Capture the cell that displays the provided text and extract its [x, y] central coordinate. 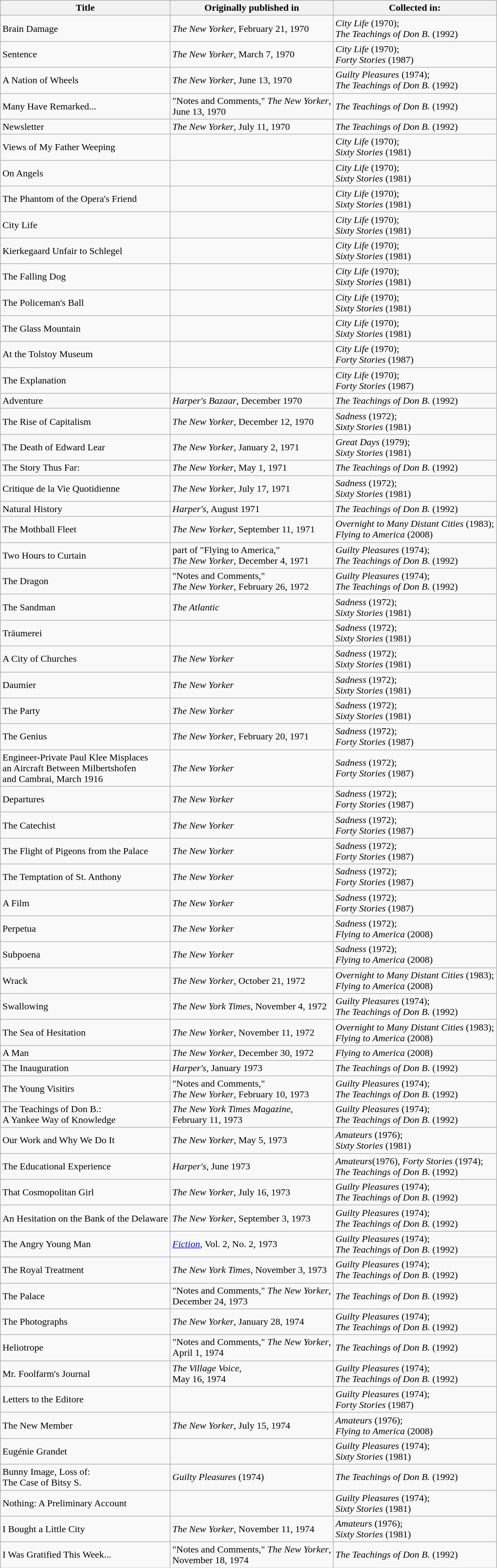
Eugénie Grandet [85, 1451]
Bunny Image, Loss of:The Case of Bitsy S. [85, 1477]
I Bought a Little City [85, 1529]
The Falling Dog [85, 276]
A City of Churches [85, 659]
Sentence [85, 54]
Perpetua [85, 929]
Swallowing [85, 1007]
The Catechist [85, 825]
The Teachings of Don B.:A Yankee Way of Knowledge [85, 1115]
The New Yorker, July 17, 1971 [252, 488]
The New Yorker, October 21, 1972 [252, 980]
Guilty Pleasures (1974) [252, 1477]
The Angry Young Man [85, 1244]
Brain Damage [85, 29]
The New Yorker, November 11, 1972 [252, 1032]
A Nation of Wheels [85, 80]
The Genius [85, 737]
The New York Times, November 4, 1972 [252, 1007]
The Village Voice, May 16, 1974 [252, 1374]
The Sandman [85, 607]
Träumerei [85, 633]
The Young Visitirs [85, 1089]
The Phantom of the Opera's Friend [85, 199]
The New Yorker, March 7, 1970 [252, 54]
The New Yorker, July 16, 1973 [252, 1192]
"Notes and Comments,"The New Yorker, February 10, 1973 [252, 1089]
part of "Flying to America,"The New Yorker, December 4, 1971 [252, 555]
Great Days (1979);Sixty Stories (1981) [414, 448]
The New Yorker, November 11, 1974 [252, 1529]
Amateurs(1976), Forty Stories (1974);The Teachings of Don B. (1992) [414, 1167]
Engineer-Private Paul Klee Misplacesan Aircraft Between Milbertshofenand Cambrai, March 1916 [85, 768]
Fiction, Vol. 2, No. 2, 1973 [252, 1244]
Originally published in [252, 8]
Mr. Foolfarm's Journal [85, 1374]
An Hesitation on the Bank of the Delaware [85, 1218]
At the Tolstoy Museum [85, 354]
The Flight of Pigeons from the Palace [85, 851]
The New Yorker, May 5, 1973 [252, 1140]
A Film [85, 903]
Our Work and Why We Do It [85, 1140]
Departures [85, 800]
Title [85, 8]
City Life (1970);The Teachings of Don B. (1992) [414, 29]
The Atlantic [252, 607]
Guilty Pleasures (1974);Forty Stories (1987) [414, 1399]
The New Yorker, September 3, 1973 [252, 1218]
Wrack [85, 980]
Views of My Father Weeping [85, 147]
Natural History [85, 509]
The Death of Edward Lear [85, 448]
The Temptation of St. Anthony [85, 877]
The Glass Mountain [85, 329]
Amateurs (1976);Flying to America (2008) [414, 1425]
The New Yorker, February 21, 1970 [252, 29]
The New Yorker, December 12, 1970 [252, 421]
The Inauguration [85, 1068]
Daumier [85, 685]
The New York Times, November 3, 1973 [252, 1270]
The New Yorker, September 11, 1971 [252, 530]
Heliotrope [85, 1347]
A Man [85, 1053]
Kierkegaard Unfair to Schlegel [85, 251]
Letters to the Editore [85, 1399]
The Royal Treatment [85, 1270]
"Notes and Comments," The New Yorker,November 18, 1974 [252, 1555]
Many Have Remarked... [85, 106]
Subpoena [85, 955]
Adventure [85, 401]
"Notes and Comments,"The New Yorker, February 26, 1972 [252, 581]
Flying to America (2008) [414, 1053]
The Photographs [85, 1322]
The Mothball Fleet [85, 530]
The Explanation [85, 381]
The New Yorker, May 1, 1971 [252, 468]
Collected in: [414, 8]
The New York Times Magazine,February 11, 1973 [252, 1115]
The Policeman's Ball [85, 303]
"Notes and Comments," The New Yorker,April 1, 1974 [252, 1347]
That Cosmopolitan Girl [85, 1192]
The New Member [85, 1425]
The Educational Experience [85, 1167]
Harper's, January 1973 [252, 1068]
Harper's, June 1973 [252, 1167]
"Notes and Comments," The New Yorker,June 13, 1970 [252, 106]
The Rise of Capitalism [85, 421]
I Was Gratified This Week... [85, 1555]
The New Yorker, July 15, 1974 [252, 1425]
The New Yorker, January 28, 1974 [252, 1322]
Harper's, August 1971 [252, 509]
"Notes and Comments," The New Yorker,December 24, 1973 [252, 1296]
The Dragon [85, 581]
The Story Thus Far: [85, 468]
The Party [85, 711]
Nothing: A Preliminary Account [85, 1503]
City Life [85, 225]
On Angels [85, 173]
The New Yorker, January 2, 1971 [252, 448]
The New Yorker, July 11, 1970 [252, 127]
Two Hours to Curtain [85, 555]
The New Yorker, June 13, 1970 [252, 80]
Harper's Bazaar, December 1970 [252, 401]
The New Yorker, February 20, 1971 [252, 737]
The Sea of Hesitation [85, 1032]
The Palace [85, 1296]
Critique de la Vie Quotidienne [85, 488]
The New Yorker, December 30, 1972 [252, 1053]
Newsletter [85, 127]
